Extract the [x, y] coordinate from the center of the cell holding the provided text.  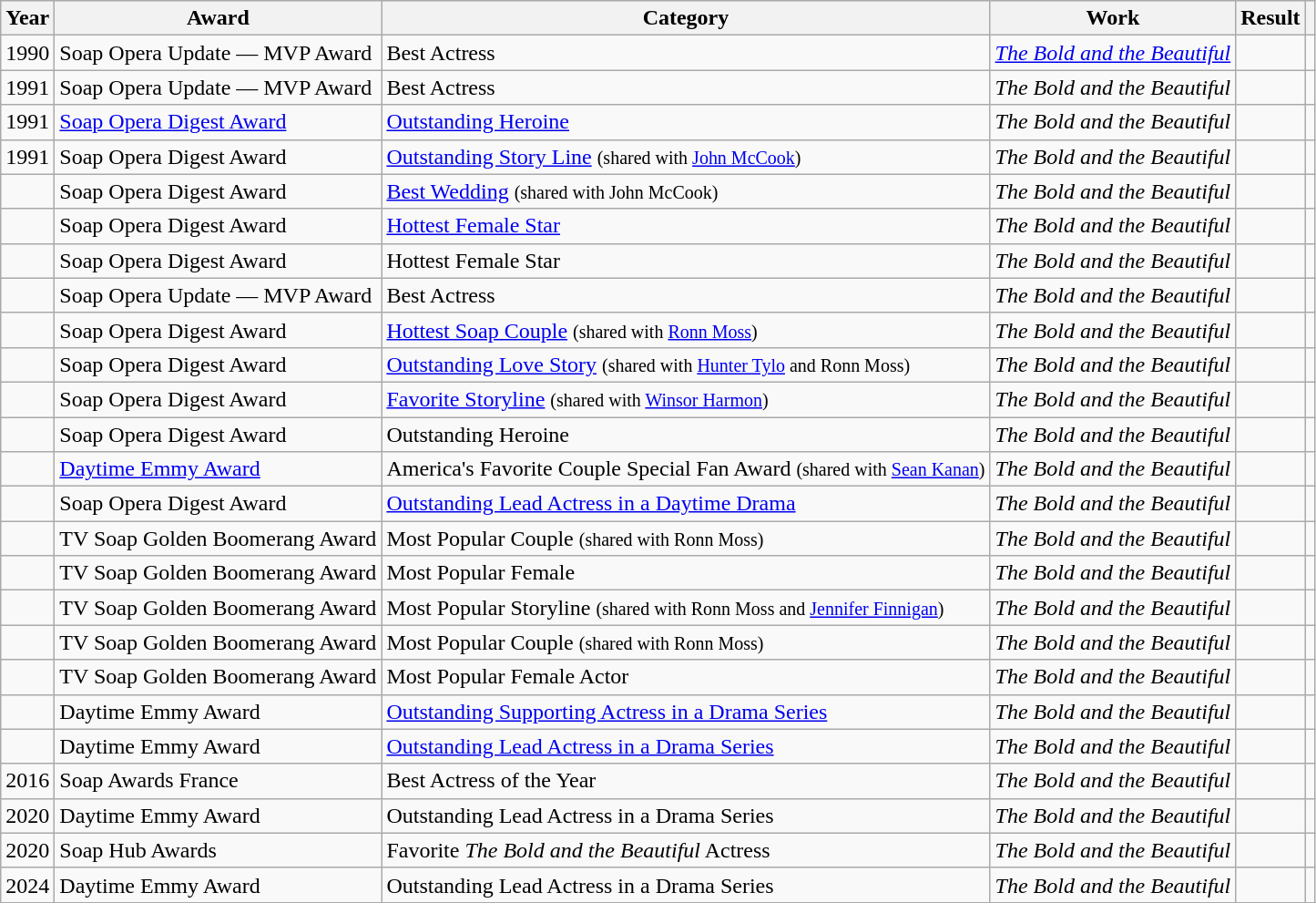
Soap Hub Awards [219, 850]
Hottest Soap Couple (shared with Ronn Moss) [686, 330]
Outstanding Supporting Actress in a Drama Series [686, 712]
Soap Awards France [219, 781]
Outstanding Lead Actress in a Daytime Drama [686, 504]
Outstanding Love Story (shared with Hunter Tylo and Ronn Moss) [686, 364]
Outstanding Story Line (shared with John McCook) [686, 157]
Work [1113, 18]
Most Popular Female [686, 573]
Favorite The Bold and the Beautiful Actress [686, 850]
2024 [27, 885]
Most Popular Female Actor [686, 677]
Result [1270, 18]
Best Wedding (shared with John McCook) [686, 191]
Year [27, 18]
Award [219, 18]
America's Favorite Couple Special Fan Award (shared with Sean Kanan) [686, 469]
2016 [27, 781]
Most Popular Storyline (shared with Ronn Moss and Jennifer Finnigan) [686, 608]
1990 [27, 53]
Category [686, 18]
Favorite Storyline (shared with Winsor Harmon) [686, 399]
Best Actress of the Year [686, 781]
